Determine the [X, Y] coordinate at the center of the cell enclosing the given text.  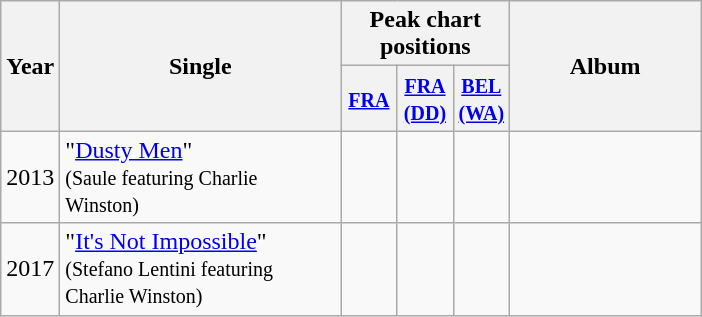
2013 [30, 177]
2017 [30, 269]
FRA [369, 98]
Year [30, 66]
BEL (WA) [482, 98]
"It's Not Impossible" (Stefano Lentini featuring Charlie Winston) [200, 269]
Album [606, 66]
FRA (DD) [425, 98]
"Dusty Men" (Saule featuring Charlie Winston) [200, 177]
Single [200, 66]
Peak chart positions [426, 34]
